Detect which cell encompasses the target text, then output its [x, y] center coordinate. 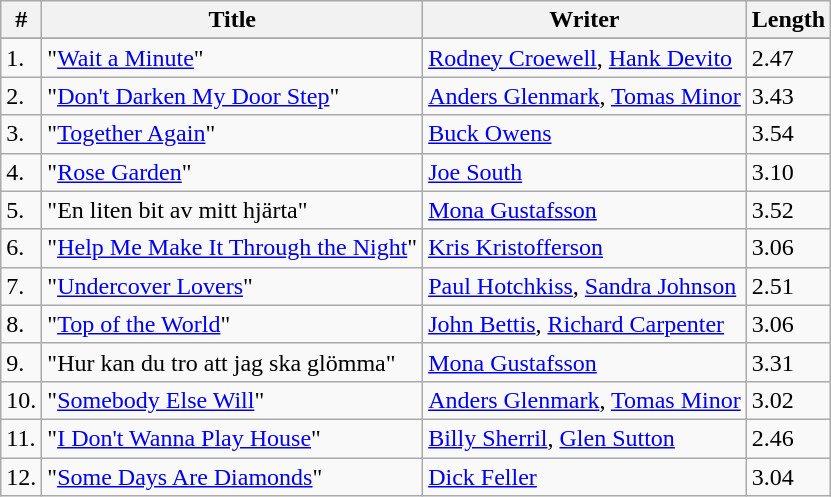
"Don't Darken My Door Step" [232, 96]
"Some Days Are Diamonds" [232, 477]
10. [22, 400]
"Somebody Else Will" [232, 400]
Length [788, 20]
3.02 [788, 400]
3.31 [788, 362]
7. [22, 286]
6. [22, 248]
"Top of the World" [232, 324]
"Together Again" [232, 134]
Title [232, 20]
8. [22, 324]
3.52 [788, 210]
3.54 [788, 134]
9. [22, 362]
2. [22, 96]
4. [22, 172]
5. [22, 210]
3.43 [788, 96]
"Wait a Minute" [232, 58]
Paul Hotchkiss, Sandra Johnson [585, 286]
"Hur kan du tro att jag ska glömma" [232, 362]
2.46 [788, 438]
11. [22, 438]
2.51 [788, 286]
Dick Feller [585, 477]
"I Don't Wanna Play House" [232, 438]
1. [22, 58]
# [22, 20]
Buck Owens [585, 134]
3.04 [788, 477]
3.10 [788, 172]
Kris Kristofferson [585, 248]
"Help Me Make It Through the Night" [232, 248]
Joe South [585, 172]
Writer [585, 20]
"Undercover Lovers" [232, 286]
12. [22, 477]
Billy Sherril, Glen Sutton [585, 438]
"Rose Garden" [232, 172]
2.47 [788, 58]
John Bettis, Richard Carpenter [585, 324]
"En liten bit av mitt hjärta" [232, 210]
Rodney Croewell, Hank Devito [585, 58]
3. [22, 134]
